Output the (x, y) coordinate of the center of the cell containing the given text.  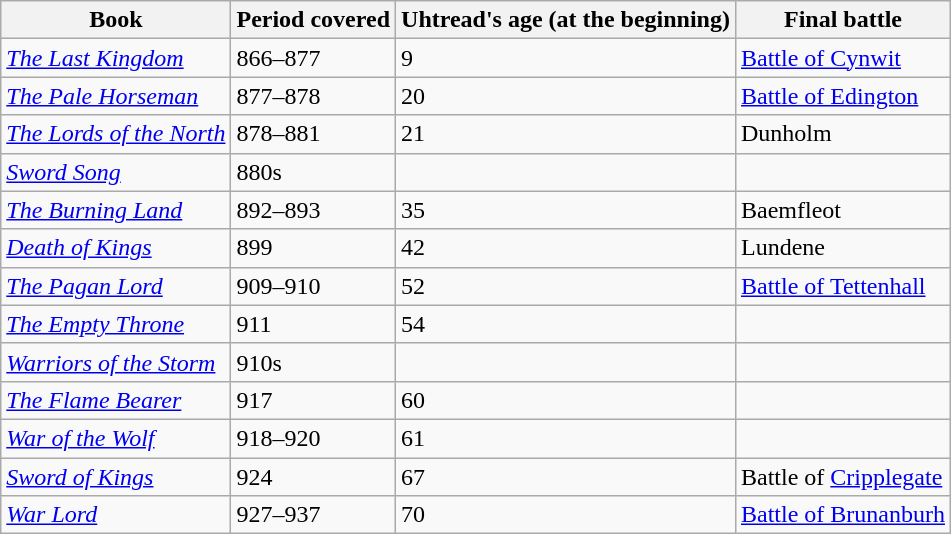
The Lords of the North (116, 134)
911 (314, 324)
927–937 (314, 515)
The Burning Land (116, 210)
Uhtread's age (at the beginning) (566, 20)
42 (566, 248)
Warriors of the Storm (116, 362)
Battle of Brunanburh (842, 515)
60 (566, 400)
The Flame Bearer (116, 400)
War of the Wolf (116, 438)
Final battle (842, 20)
924 (314, 477)
70 (566, 515)
20 (566, 96)
866–877 (314, 58)
The Empty Throne (116, 324)
War Lord (116, 515)
9 (566, 58)
892–893 (314, 210)
Sword Song (116, 172)
878–881 (314, 134)
67 (566, 477)
880s (314, 172)
877–878 (314, 96)
21 (566, 134)
917 (314, 400)
Battle of Cynwit (842, 58)
910s (314, 362)
909–910 (314, 286)
Sword of Kings (116, 477)
Period covered (314, 20)
35 (566, 210)
Book (116, 20)
The Pagan Lord (116, 286)
The Last Kingdom (116, 58)
Dunholm (842, 134)
The Pale Horseman (116, 96)
Battle of Edington (842, 96)
899 (314, 248)
Battle of Cripplegate (842, 477)
Death of Kings (116, 248)
54 (566, 324)
918–920 (314, 438)
Baemfleot (842, 210)
Battle of Tettenhall (842, 286)
61 (566, 438)
52 (566, 286)
Lundene (842, 248)
